From the cell containing the given text, extract its center point as [x, y] coordinate. 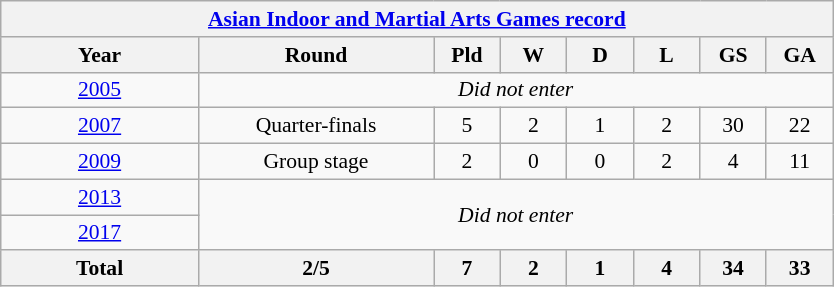
Quarter-finals [316, 126]
34 [734, 269]
Asian Indoor and Martial Arts Games record [417, 19]
Group stage [316, 162]
2007 [100, 126]
GA [800, 55]
7 [468, 269]
2017 [100, 233]
5 [468, 126]
L [666, 55]
22 [800, 126]
2013 [100, 197]
2005 [100, 90]
2/5 [316, 269]
GS [734, 55]
Round [316, 55]
Pld [468, 55]
33 [800, 269]
2009 [100, 162]
W [534, 55]
D [600, 55]
30 [734, 126]
11 [800, 162]
Total [100, 269]
Year [100, 55]
